From the cell containing the given text, extract its center point as (X, Y) coordinate. 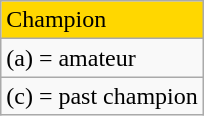
Champion (102, 20)
(c) = past champion (102, 96)
(a) = amateur (102, 58)
